From the cell containing the given text, extract its center point as (X, Y) coordinate. 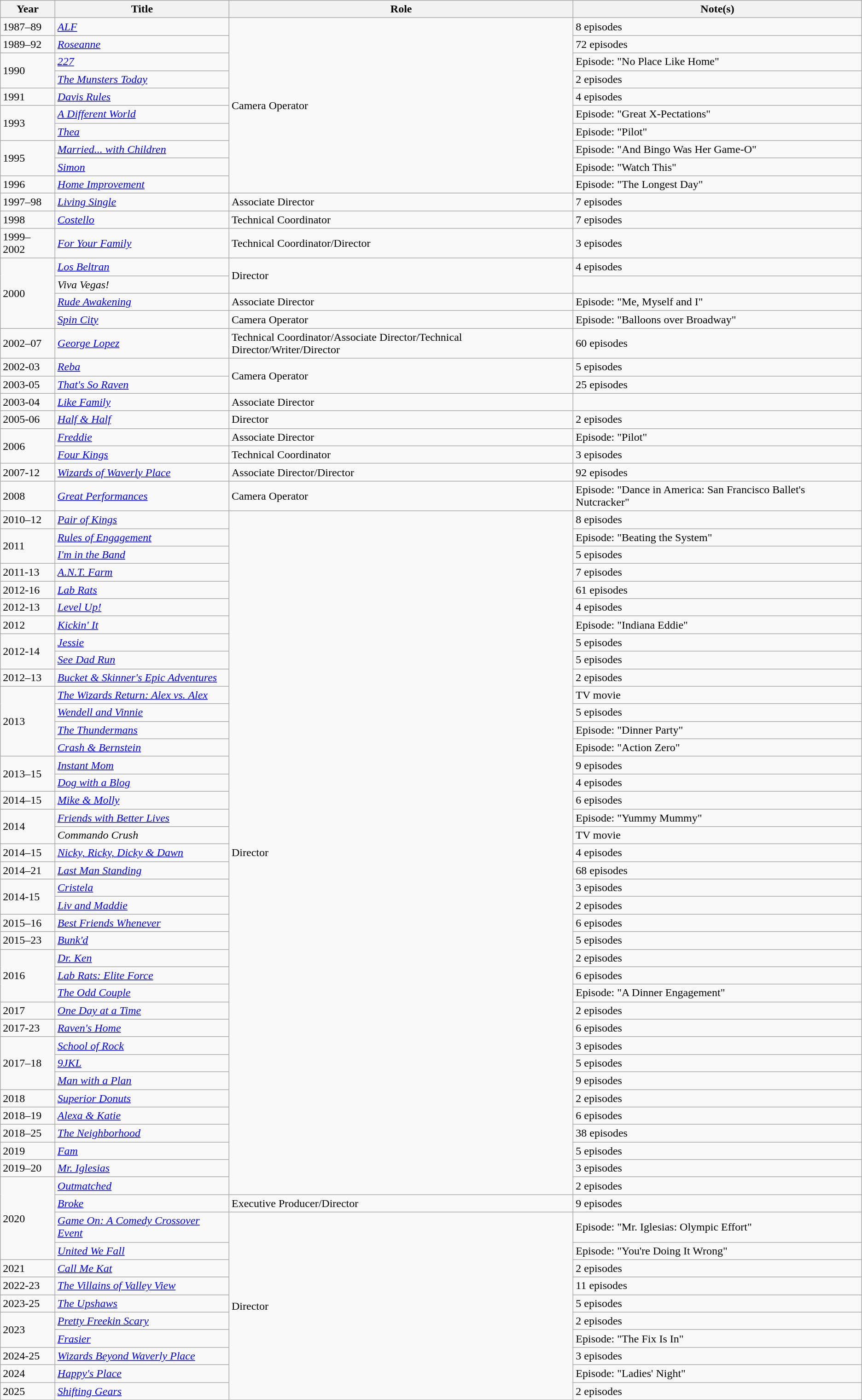
Shifting Gears (142, 1391)
ALF (142, 27)
2012 (28, 625)
Technical Coordinator/Associate Director/Technical Director/Writer/Director (402, 344)
Lab Rats (142, 590)
2006 (28, 446)
Outmatched (142, 1186)
Game On: A Comedy Crossover Event (142, 1227)
2018 (28, 1098)
1991 (28, 97)
Episode: "Balloons over Broadway" (717, 320)
The Odd Couple (142, 993)
Half & Half (142, 420)
The Thundermans (142, 730)
1997–98 (28, 202)
2025 (28, 1391)
2013 (28, 721)
Mr. Iglesias (142, 1168)
Episode: "Dance in America: San Francisco Ballet's Nutcracker" (717, 496)
Episode: "Indiana Eddie" (717, 625)
2013–15 (28, 774)
Rude Awakening (142, 302)
2015–23 (28, 940)
Technical Coordinator/Director (402, 243)
Title (142, 9)
2017-23 (28, 1028)
Wizards of Waverly Place (142, 472)
The Munsters Today (142, 79)
Lab Rats: Elite Force (142, 975)
Living Single (142, 202)
2010–12 (28, 519)
Episode: "Great X-Pectations" (717, 114)
Crash & Bernstein (142, 747)
227 (142, 62)
2007-12 (28, 472)
Spin City (142, 320)
Commando Crush (142, 835)
1987–89 (28, 27)
2003-04 (28, 402)
A Different World (142, 114)
Frasier (142, 1338)
Year (28, 9)
1995 (28, 158)
Dr. Ken (142, 958)
38 episodes (717, 1133)
Happy's Place (142, 1373)
2023-25 (28, 1303)
Pretty Freekin Scary (142, 1321)
2023 (28, 1330)
Rules of Engagement (142, 537)
2017–18 (28, 1063)
Instant Mom (142, 765)
25 episodes (717, 385)
Best Friends Whenever (142, 923)
Cristela (142, 888)
Episode: "The Longest Day" (717, 184)
2012-16 (28, 590)
Broke (142, 1203)
Episode: "You're Doing It Wrong" (717, 1251)
Episode: "Me, Myself and I" (717, 302)
Viva Vegas! (142, 285)
2020 (28, 1219)
Kickin' It (142, 625)
2014-15 (28, 897)
2024 (28, 1373)
Episode: "No Place Like Home" (717, 62)
Alexa & Katie (142, 1116)
2012-13 (28, 607)
2019–20 (28, 1168)
Episode: "Action Zero" (717, 747)
Note(s) (717, 9)
The Neighborhood (142, 1133)
2008 (28, 496)
Level Up! (142, 607)
Roseanne (142, 44)
2003-05 (28, 385)
Reba (142, 367)
Episode: "A Dinner Engagement" (717, 993)
1998 (28, 220)
Liv and Maddie (142, 905)
2011 (28, 546)
2011-13 (28, 572)
2002–07 (28, 344)
Freddie (142, 437)
Episode: "Beating the System" (717, 537)
Episode: "And Bingo Was Her Game-O" (717, 149)
Nicky, Ricky, Dicky & Dawn (142, 853)
Last Man Standing (142, 870)
2021 (28, 1268)
Simon (142, 167)
2024-25 (28, 1356)
Wendell and Vinnie (142, 712)
Thea (142, 132)
Call Me Kat (142, 1268)
Superior Donuts (142, 1098)
Episode: "The Fix Is In" (717, 1338)
The Wizards Return: Alex vs. Alex (142, 695)
Los Beltran (142, 267)
That's So Raven (142, 385)
Raven's Home (142, 1028)
Costello (142, 220)
Bunk'd (142, 940)
Married... with Children (142, 149)
The Villains of Valley View (142, 1286)
Episode: "Mr. Iglesias: Olympic Effort" (717, 1227)
Episode: "Ladies' Night" (717, 1373)
A.N.T. Farm (142, 572)
1993 (28, 123)
School of Rock (142, 1045)
1989–92 (28, 44)
Episode: "Watch This" (717, 167)
I'm in the Band (142, 555)
See Dad Run (142, 660)
The Upshaws (142, 1303)
For Your Family (142, 243)
2015–16 (28, 923)
72 episodes (717, 44)
Executive Producer/Director (402, 1203)
Jessie (142, 642)
Four Kings (142, 455)
Role (402, 9)
Bucket & Skinner's Epic Adventures (142, 677)
1990 (28, 70)
1999–2002 (28, 243)
Home Improvement (142, 184)
Like Family (142, 402)
Fam (142, 1151)
2019 (28, 1151)
2022-23 (28, 1286)
2012-14 (28, 651)
Episode: "Dinner Party" (717, 730)
2018–19 (28, 1116)
Man with a Plan (142, 1080)
68 episodes (717, 870)
Dog with a Blog (142, 782)
92 episodes (717, 472)
1996 (28, 184)
2012–13 (28, 677)
11 episodes (717, 1286)
61 episodes (717, 590)
Davis Rules (142, 97)
One Day at a Time (142, 1010)
2005-06 (28, 420)
2017 (28, 1010)
2000 (28, 293)
Episode: "Yummy Mummy" (717, 817)
2014–21 (28, 870)
Friends with Better Lives (142, 817)
Associate Director/Director (402, 472)
Great Performances (142, 496)
George Lopez (142, 344)
2002-03 (28, 367)
2018–25 (28, 1133)
60 episodes (717, 344)
9JKL (142, 1063)
Mike & Molly (142, 800)
Wizards Beyond Waverly Place (142, 1356)
United We Fall (142, 1251)
2014 (28, 826)
Pair of Kings (142, 519)
2016 (28, 975)
